From the cell containing the given text, extract its center point as [X, Y] coordinate. 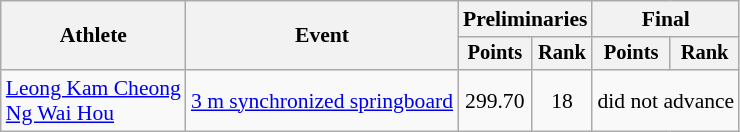
Final [666, 19]
299.70 [495, 100]
3 m synchronized springboard [322, 100]
Preliminaries [525, 19]
Athlete [94, 36]
Event [322, 36]
did not advance [666, 100]
Leong Kam CheongNg Wai Hou [94, 100]
18 [562, 100]
